Provide the (X, Y) coordinate of the cell's center where the given text is located.  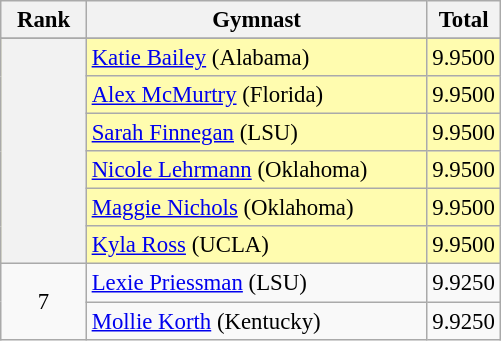
Alex McMurtry (Florida) (256, 95)
Maggie Nichols (Oklahoma) (256, 208)
Gymnast (256, 20)
Rank (44, 20)
Lexie Priessman (LSU) (256, 283)
Katie Bailey (Alabama) (256, 58)
Mollie Korth (Kentucky) (256, 321)
Total (464, 20)
Nicole Lehrmann (Oklahoma) (256, 170)
Kyla Ross (UCLA) (256, 245)
Sarah Finnegan (LSU) (256, 133)
7 (44, 302)
